For the text-containing cell, return its midpoint in [X, Y] coordinate format. 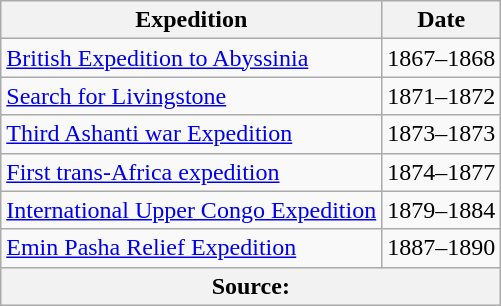
1879–1884 [442, 210]
1871–1872 [442, 96]
Emin Pasha Relief Expedition [192, 248]
Search for Livingstone [192, 96]
First trans-Africa expedition [192, 172]
International Upper Congo Expedition [192, 210]
Expedition [192, 20]
1874–1877 [442, 172]
Source: [251, 286]
1867–1868 [442, 58]
Date [442, 20]
British Expedition to Abyssinia [192, 58]
1873–1873 [442, 134]
1887–1890 [442, 248]
Third Ashanti war Expedition [192, 134]
